Output the (X, Y) coordinate of the center of the cell containing the given text.  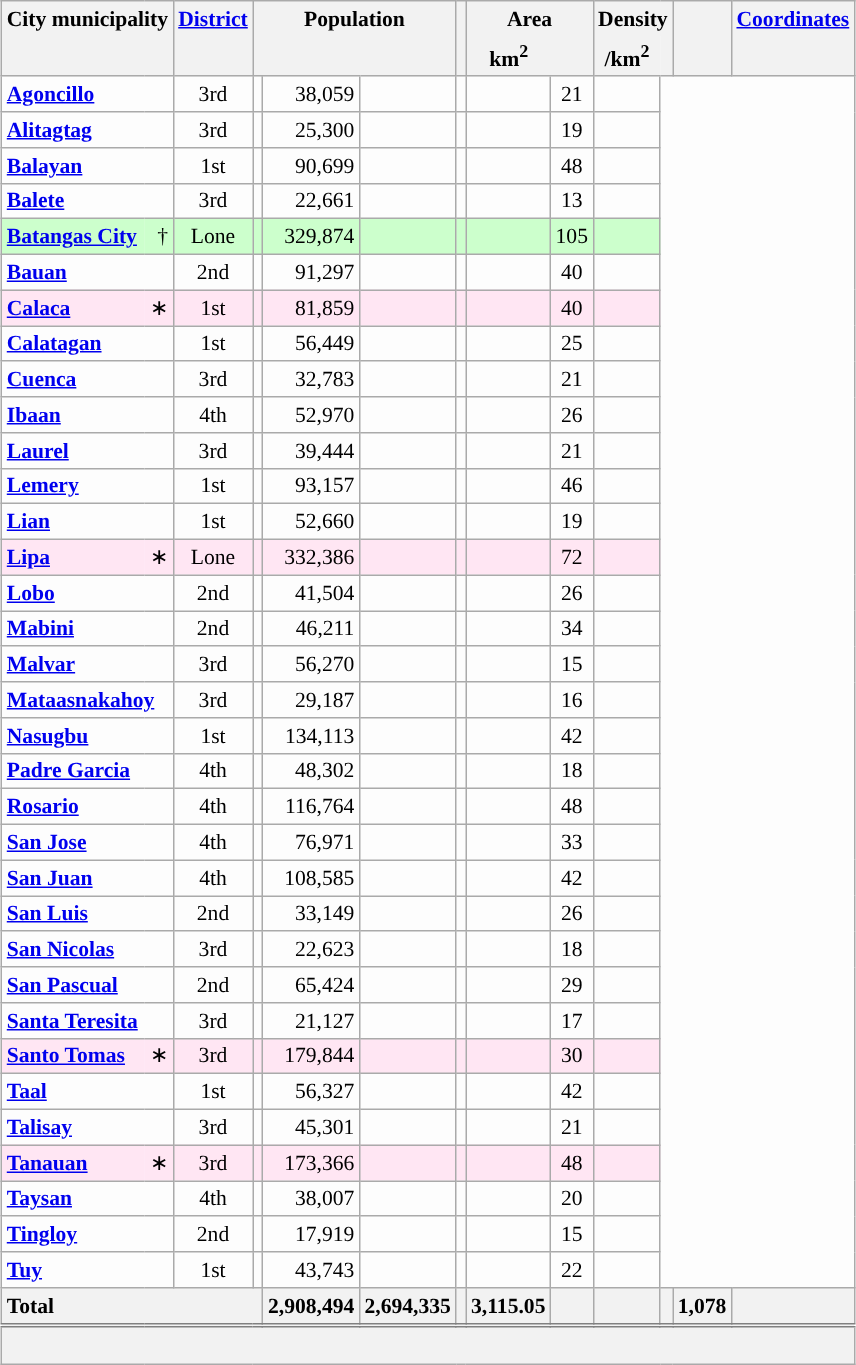
22,623 (311, 949)
Santa Teresita (88, 1020)
† (159, 237)
Taysan (88, 1199)
Area (530, 18)
38,007 (311, 1199)
Total (132, 1306)
56,270 (311, 664)
134,113 (311, 735)
Santo Tomas (74, 1056)
41,504 (311, 593)
48,302 (311, 771)
46,211 (311, 629)
Nasugbu (88, 735)
Coordinates (792, 18)
Lipa (74, 557)
Agoncillo (88, 94)
105 (572, 237)
Batangas City (74, 237)
San Juan (88, 878)
Lemery (88, 486)
km2 (508, 56)
Bauan (88, 272)
25 (572, 344)
3,115.05 (508, 1306)
16 (572, 700)
329,874 (311, 237)
Density (633, 18)
Cuenca (88, 379)
179,844 (311, 1056)
81,859 (311, 308)
Taal (88, 1092)
2,694,335 (407, 1306)
Balayan (88, 165)
Laurel (88, 450)
332,386 (311, 557)
173,366 (311, 1163)
108,585 (311, 878)
San Jose (88, 842)
San Luis (88, 914)
21,127 (311, 1020)
90,699 (311, 165)
93,157 (311, 486)
72 (572, 557)
Rosario (88, 807)
Malvar (88, 664)
29 (572, 985)
/km2 (626, 56)
Calaca (74, 308)
City municipality (88, 18)
13 (572, 201)
56,449 (311, 344)
17 (572, 1020)
45,301 (311, 1127)
32,783 (311, 379)
56,327 (311, 1092)
43,743 (311, 1270)
39,444 (311, 450)
Lobo (88, 593)
Balete (88, 201)
1,078 (702, 1306)
22 (572, 1270)
Ibaan (88, 415)
Tuy (88, 1270)
20 (572, 1199)
Tingloy (88, 1234)
34 (572, 629)
Lian (88, 522)
30 (572, 1056)
46 (572, 486)
San Nicolas (88, 949)
Mataasnakahoy (88, 700)
Alitagtag (88, 130)
52,970 (311, 415)
76,971 (311, 842)
91,297 (311, 272)
San Pascual (88, 985)
Talisay (88, 1127)
Mabini (88, 629)
Tanauan (74, 1163)
116,764 (311, 807)
29,187 (311, 700)
17,919 (311, 1234)
Padre Garcia (88, 771)
52,660 (311, 522)
33 (572, 842)
22,661 (311, 201)
Calatagan (88, 344)
2,908,494 (311, 1306)
25,300 (311, 130)
38,059 (311, 94)
District (213, 18)
65,424 (311, 985)
Population (354, 18)
33,149 (311, 914)
